From the cell containing the given text, extract its center point as (x, y) coordinate. 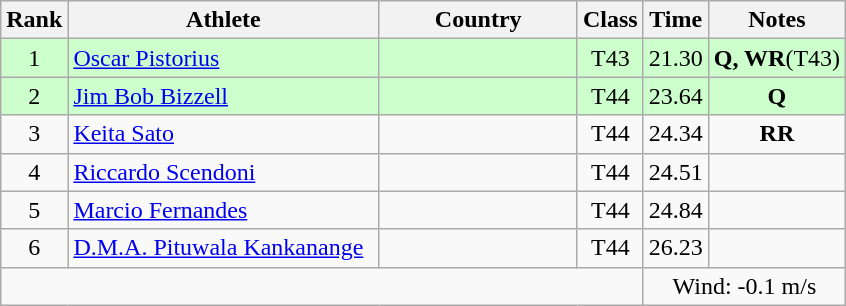
1 (34, 58)
Time (676, 20)
Class (610, 20)
Marcio Fernandes (224, 210)
Wind: -0.1 m/s (744, 286)
6 (34, 248)
Keita Sato (224, 134)
Notes (776, 20)
24.84 (676, 210)
5 (34, 210)
T43 (610, 58)
Jim Bob Bizzell (224, 96)
Q (776, 96)
D.M.A. Pituwala Kankanange (224, 248)
21.30 (676, 58)
4 (34, 172)
26.23 (676, 248)
RR (776, 134)
Athlete (224, 20)
Oscar Pistorius (224, 58)
Riccardo Scendoni (224, 172)
23.64 (676, 96)
Rank (34, 20)
Q, WR(T43) (776, 58)
24.51 (676, 172)
24.34 (676, 134)
Country (478, 20)
2 (34, 96)
3 (34, 134)
